For the text-containing cell, return its midpoint in (X, Y) coordinate format. 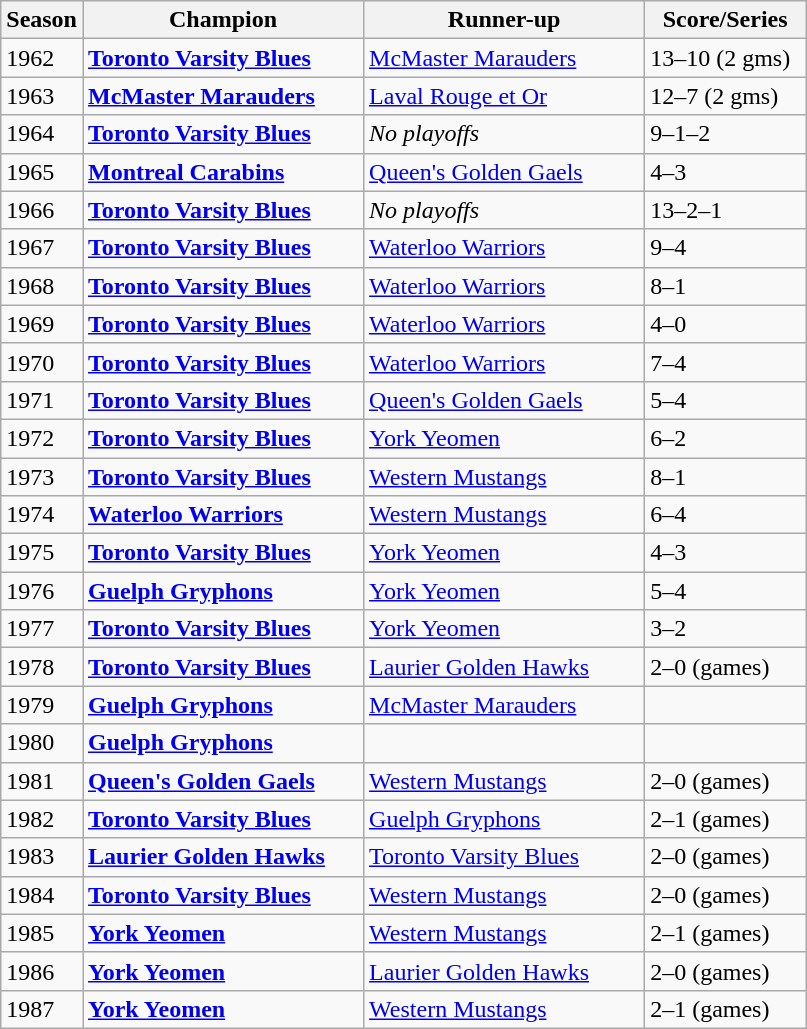
1969 (42, 324)
1984 (42, 895)
1964 (42, 134)
13–2–1 (726, 210)
1982 (42, 819)
1971 (42, 400)
1980 (42, 743)
1968 (42, 286)
1977 (42, 629)
3–2 (726, 629)
1966 (42, 210)
1965 (42, 172)
Laval Rouge et Or (504, 96)
4–0 (726, 324)
1967 (42, 248)
1987 (42, 1009)
1981 (42, 781)
7–4 (726, 362)
1972 (42, 438)
1962 (42, 58)
13–10 (2 gms) (726, 58)
1973 (42, 477)
12–7 (2 gms) (726, 96)
Runner-up (504, 20)
9–1–2 (726, 134)
1985 (42, 933)
1983 (42, 857)
1974 (42, 515)
Montreal Carabins (222, 172)
9–4 (726, 248)
Season (42, 20)
1986 (42, 971)
6–2 (726, 438)
1978 (42, 667)
1979 (42, 705)
Champion (222, 20)
1970 (42, 362)
1963 (42, 96)
1976 (42, 591)
1975 (42, 553)
6–4 (726, 515)
Score/Series (726, 20)
